Return (x, y) of the center of cell containing provided text 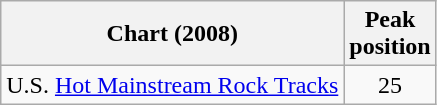
Peakposition (390, 34)
25 (390, 85)
U.S. Hot Mainstream Rock Tracks (172, 85)
Chart (2008) (172, 34)
